Extract the [X, Y] coordinate from the center of the cell holding the provided text.  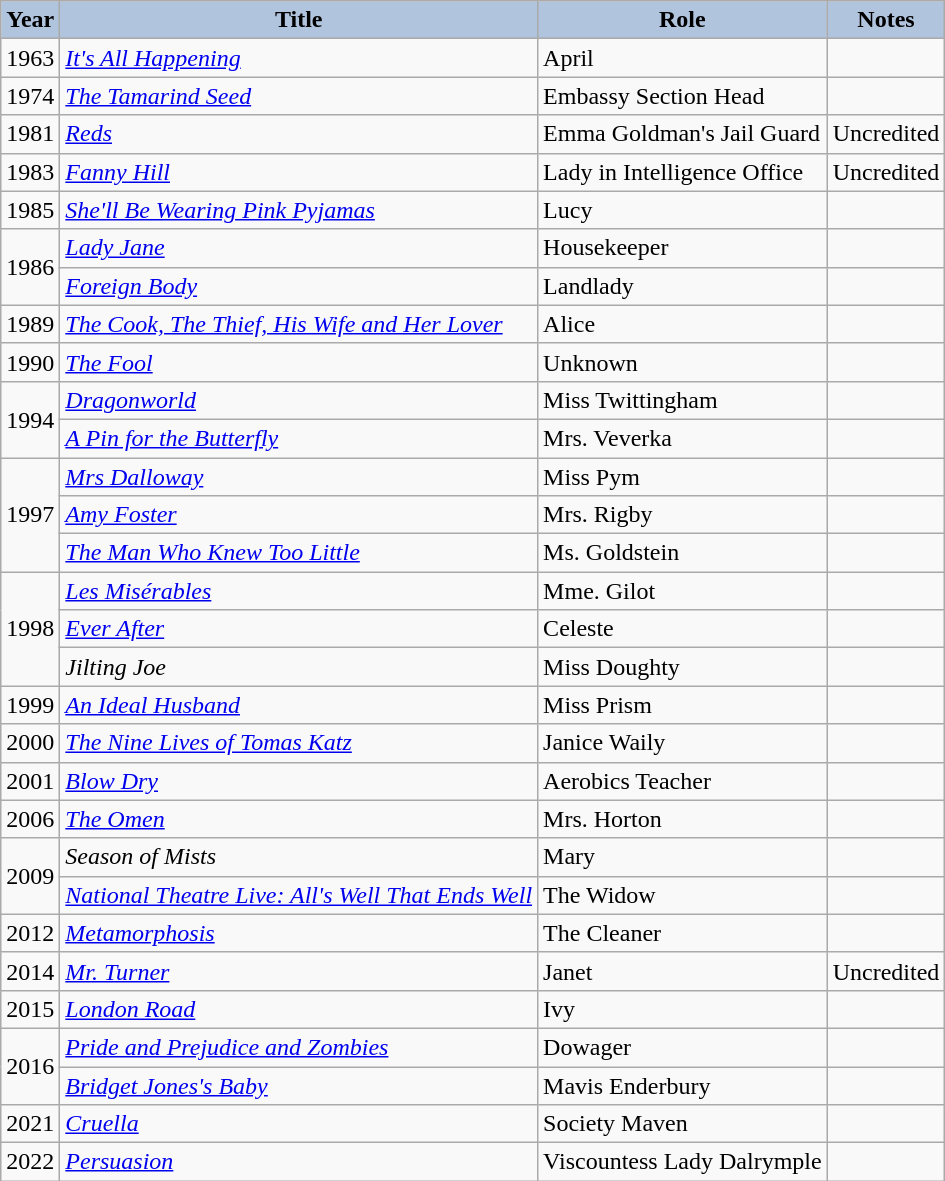
Unknown [683, 362]
Title [299, 20]
Fanny Hill [299, 172]
Blow Dry [299, 781]
1963 [30, 58]
Mavis Enderbury [683, 1085]
Foreign Body [299, 286]
2021 [30, 1124]
The Nine Lives of Tomas Katz [299, 743]
Miss Twittingham [683, 400]
2012 [30, 933]
Society Maven [683, 1124]
Ms. Goldstein [683, 553]
Mr. Turner [299, 971]
1974 [30, 96]
Mme. Gilot [683, 591]
Ever After [299, 629]
Notes [886, 20]
Mrs Dalloway [299, 477]
1999 [30, 705]
The Cook, The Thief, His Wife and Her Lover [299, 324]
1990 [30, 362]
Pride and Prejudice and Zombies [299, 1047]
Lucy [683, 210]
Reds [299, 134]
1989 [30, 324]
Miss Pym [683, 477]
Miss Prism [683, 705]
1997 [30, 515]
1985 [30, 210]
2016 [30, 1066]
The Cleaner [683, 933]
Bridget Jones's Baby [299, 1085]
1981 [30, 134]
Housekeeper [683, 248]
Landlady [683, 286]
Lady Jane [299, 248]
An Ideal Husband [299, 705]
2014 [30, 971]
2015 [30, 1009]
Ivy [683, 1009]
Metamorphosis [299, 933]
1983 [30, 172]
Amy Foster [299, 515]
Dragonworld [299, 400]
Persuasion [299, 1162]
Jilting Joe [299, 667]
Aerobics Teacher [683, 781]
The Fool [299, 362]
Lady in Intelligence Office [683, 172]
Season of Mists [299, 857]
A Pin for the Butterfly [299, 438]
National Theatre Live: All's Well That Ends Well [299, 895]
Les Misérables [299, 591]
Mrs. Horton [683, 819]
1994 [30, 419]
She'll Be Wearing Pink Pyjamas [299, 210]
Celeste [683, 629]
2000 [30, 743]
The Omen [299, 819]
The Man Who Knew Too Little [299, 553]
Mrs. Veverka [683, 438]
Year [30, 20]
Mary [683, 857]
Role [683, 20]
2001 [30, 781]
The Tamarind Seed [299, 96]
April [683, 58]
The Widow [683, 895]
1998 [30, 629]
2006 [30, 819]
London Road [299, 1009]
Dowager [683, 1047]
It's All Happening [299, 58]
Janice Waily [683, 743]
Viscountess Lady Dalrymple [683, 1162]
Emma Goldman's Jail Guard [683, 134]
1986 [30, 267]
Alice [683, 324]
Mrs. Rigby [683, 515]
Embassy Section Head [683, 96]
Miss Doughty [683, 667]
2022 [30, 1162]
Cruella [299, 1124]
2009 [30, 876]
Janet [683, 971]
